Identify which cell holds the provided text, then report its (X, Y) central coordinate. 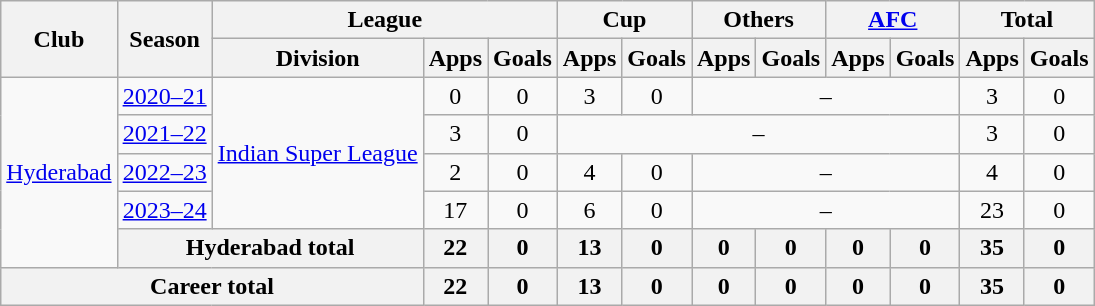
17 (455, 210)
23 (992, 210)
Total (1027, 20)
6 (589, 210)
Others (759, 20)
Cup (624, 20)
AFC (893, 20)
2 (455, 172)
Career total (212, 286)
2022–23 (164, 172)
League (384, 20)
Club (59, 39)
2020–21 (164, 96)
Division (318, 58)
2021–22 (164, 134)
Indian Super League (318, 153)
2023–24 (164, 210)
Season (164, 39)
Hyderabad (59, 172)
Hyderabad total (270, 248)
